From the cell containing the given text, extract its center point as [x, y] coordinate. 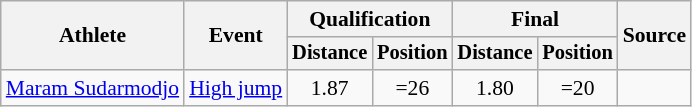
=26 [412, 88]
1.87 [330, 88]
High jump [236, 88]
Qualification [370, 19]
=20 [577, 88]
Event [236, 36]
Final [534, 19]
Athlete [92, 36]
Source [654, 36]
Maram Sudarmodjo [92, 88]
1.80 [494, 88]
